For the text-containing cell, return its midpoint in [x, y] coordinate format. 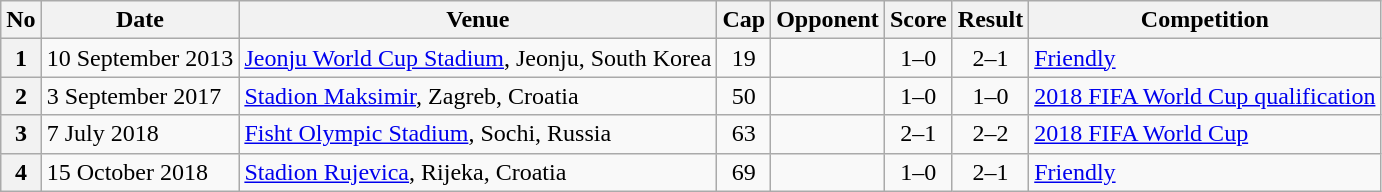
15 October 2018 [140, 172]
Stadion Rujevica, Rijeka, Croatia [478, 172]
No [21, 20]
2–2 [990, 134]
Cap [744, 20]
2 [21, 96]
Stadion Maksimir, Zagreb, Croatia [478, 96]
7 July 2018 [140, 134]
Result [990, 20]
Date [140, 20]
3 [21, 134]
10 September 2013 [140, 58]
Fisht Olympic Stadium, Sochi, Russia [478, 134]
Opponent [828, 20]
4 [21, 172]
1 [21, 58]
Competition [1205, 20]
2018 FIFA World Cup qualification [1205, 96]
Jeonju World Cup Stadium, Jeonju, South Korea [478, 58]
19 [744, 58]
Score [918, 20]
3 September 2017 [140, 96]
Venue [478, 20]
63 [744, 134]
2018 FIFA World Cup [1205, 134]
69 [744, 172]
50 [744, 96]
